From the cell containing the given text, extract its center point as [X, Y] coordinate. 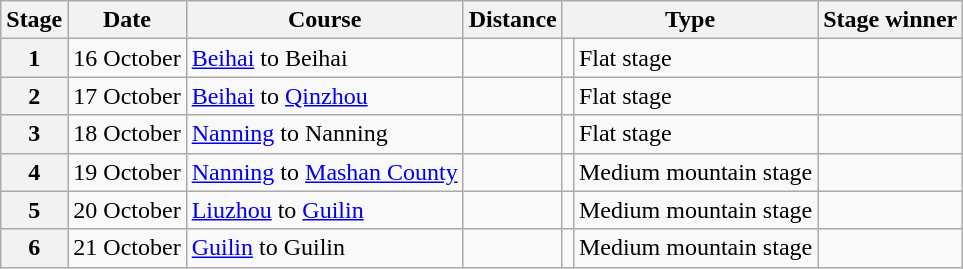
5 [34, 210]
Stage [34, 20]
Course [324, 20]
Nanning to Nanning [324, 134]
16 October [127, 58]
18 October [127, 134]
6 [34, 248]
Beihai to Beihai [324, 58]
17 October [127, 96]
20 October [127, 210]
2 [34, 96]
1 [34, 58]
19 October [127, 172]
Distance [512, 20]
4 [34, 172]
21 October [127, 248]
Guilin to Guilin [324, 248]
Beihai to Qinzhou [324, 96]
Stage winner [890, 20]
Type [690, 20]
3 [34, 134]
Nanning to Mashan County [324, 172]
Date [127, 20]
Liuzhou to Guilin [324, 210]
